Determine the (x, y) coordinate at the center of the cell enclosing the given text.  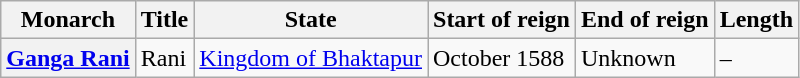
End of reign (644, 20)
Ganga Rani (68, 58)
Rani (164, 58)
Start of reign (502, 20)
– (756, 58)
Kingdom of Bhaktapur (311, 58)
Unknown (644, 58)
Length (756, 20)
State (311, 20)
Monarch (68, 20)
Title (164, 20)
October 1588 (502, 58)
